Pinpoint the cell where the given text exists, returning its (X, Y) midpoint coordinate. 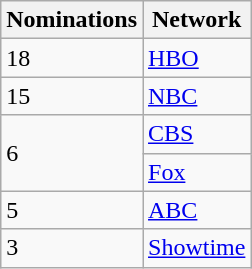
Fox (196, 172)
5 (72, 210)
18 (72, 58)
ABC (196, 210)
Nominations (72, 20)
3 (72, 248)
HBO (196, 58)
CBS (196, 134)
15 (72, 96)
Showtime (196, 248)
Network (196, 20)
NBC (196, 96)
6 (72, 153)
